Determine the [X, Y] coordinate at the center of the cell enclosing the given text.  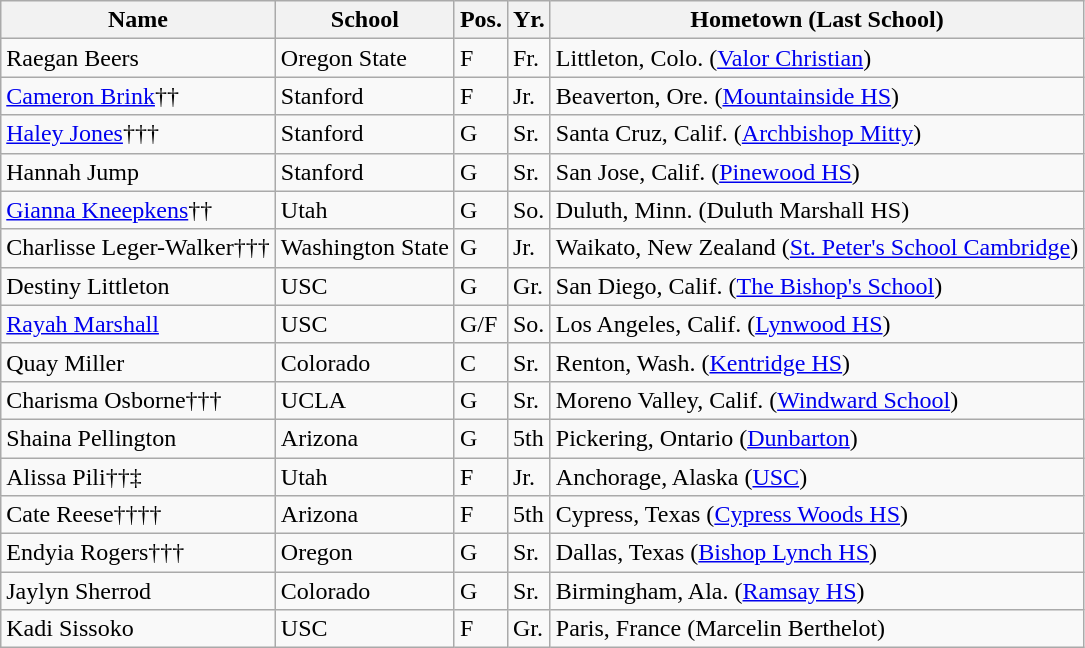
Santa Cruz, Calif. (Archbishop Mitty) [816, 134]
Pos. [480, 20]
Haley Jones††† [138, 134]
Yr. [528, 20]
Hometown (Last School) [816, 20]
Kadi Sissoko [138, 629]
Fr. [528, 58]
Anchorage, Alaska (USC) [816, 477]
Gianna Kneepkens†† [138, 210]
Los Angeles, Calif. (Lynwood HS) [816, 324]
Alissa Pili††‡ [138, 477]
Cate Reese†††† [138, 515]
Raegan Beers [138, 58]
Pickering, Ontario (Dunbarton) [816, 438]
C [480, 362]
Washington State [364, 248]
G/F [480, 324]
Oregon [364, 553]
Renton, Wash. (Kentridge HS) [816, 362]
Paris, France (Marcelin Berthelot) [816, 629]
School [364, 20]
Hannah Jump [138, 172]
UCLA [364, 400]
Destiny Littleton [138, 286]
Duluth, Minn. (Duluth Marshall HS) [816, 210]
Quay Miller [138, 362]
San Jose, Calif. (Pinewood HS) [816, 172]
San Diego, Calif. (The Bishop's School) [816, 286]
Dallas, Texas (Bishop Lynch HS) [816, 553]
Charisma Osborne††† [138, 400]
Moreno Valley, Calif. (Windward School) [816, 400]
Cameron Brink†† [138, 96]
Waikato, New Zealand (St. Peter's School Cambridge) [816, 248]
Cypress, Texas (Cypress Woods HS) [816, 515]
Oregon State [364, 58]
Littleton, Colo. (Valor Christian) [816, 58]
Name [138, 20]
Shaina Pellington [138, 438]
Beaverton, Ore. (Mountainside HS) [816, 96]
Endyia Rogers††† [138, 553]
Birmingham, Ala. (Ramsay HS) [816, 591]
Rayah Marshall [138, 324]
Jaylyn Sherrod [138, 591]
Charlisse Leger-Walker††† [138, 248]
